Pinpoint the cell where the given text exists, returning its (x, y) midpoint coordinate. 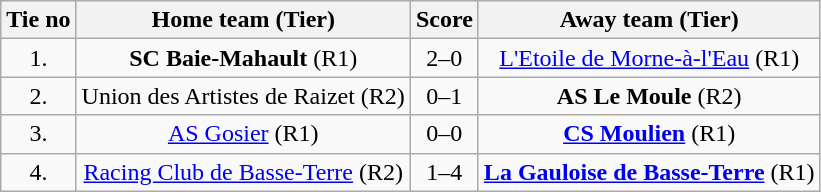
3. (38, 134)
Home team (Tier) (243, 20)
1. (38, 58)
Racing Club de Basse-Terre (R2) (243, 172)
0–1 (444, 96)
SC Baie-Mahault (R1) (243, 58)
La Gauloise de Basse-Terre (R1) (649, 172)
Away team (Tier) (649, 20)
4. (38, 172)
L'Etoile de Morne-à-l'Eau (R1) (649, 58)
AS Le Moule (R2) (649, 96)
AS Gosier (R1) (243, 134)
CS Moulien (R1) (649, 134)
1–4 (444, 172)
2. (38, 96)
0–0 (444, 134)
Union des Artistes de Raizet (R2) (243, 96)
Score (444, 20)
Tie no (38, 20)
2–0 (444, 58)
